Identify which cell holds the provided text, then report its (x, y) central coordinate. 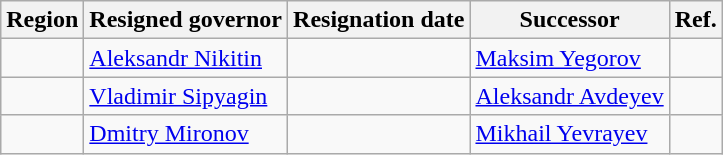
Mikhail Yevrayev (570, 134)
Resigned governor (186, 20)
Maksim Yegorov (570, 58)
Dmitry Mironov (186, 134)
Aleksandr Nikitin (186, 58)
Ref. (696, 20)
Region (42, 20)
Resignation date (379, 20)
Successor (570, 20)
Aleksandr Avdeyev (570, 96)
Vladimir Sipyagin (186, 96)
